For the text-containing cell, return its midpoint in (X, Y) coordinate format. 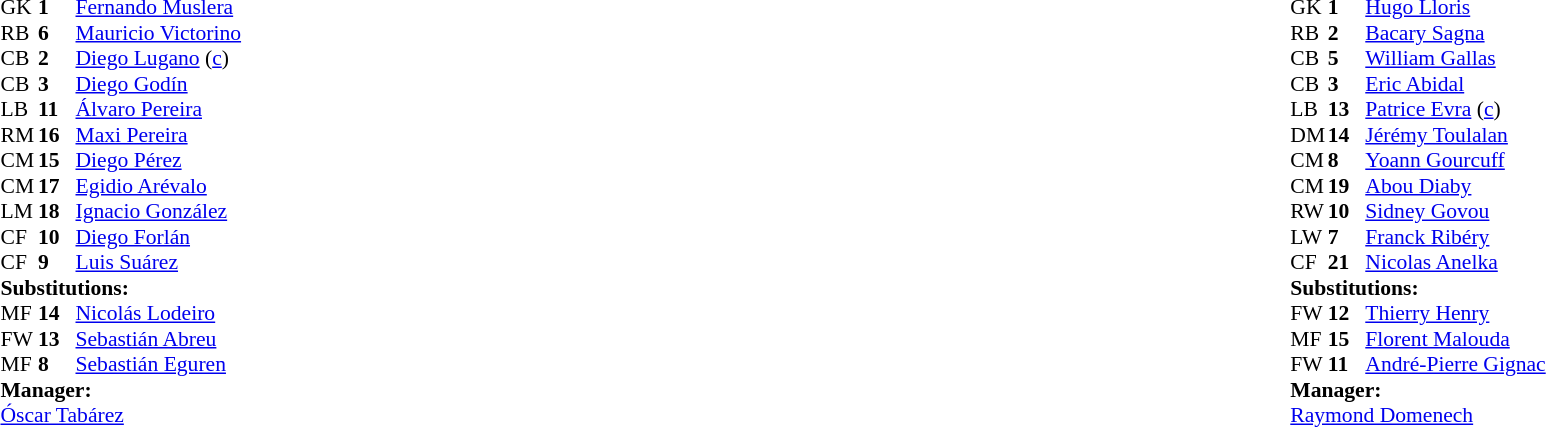
DM (1309, 135)
Diego Forlán (159, 237)
Egidio Arévalo (159, 186)
RW (1309, 211)
21 (1347, 263)
Bacary Sagna (1455, 33)
André-Pierre Gignac (1455, 365)
Jérémy Toulalan (1455, 135)
Luis Suárez (159, 263)
LM (19, 211)
12 (1347, 313)
Abou Diaby (1455, 186)
Florent Malouda (1455, 339)
Ignacio González (159, 211)
Maxi Pereira (159, 135)
17 (57, 186)
Nicolás Lodeiro (159, 313)
Thierry Henry (1455, 313)
Franck Ribéry (1455, 237)
18 (57, 211)
7 (1347, 237)
Nicolas Anelka (1455, 263)
Diego Godín (159, 84)
Álvaro Pereira (159, 109)
6 (57, 33)
9 (57, 263)
Sidney Govou (1455, 211)
16 (57, 135)
LW (1309, 237)
Patrice Evra (c) (1455, 109)
RM (19, 135)
Eric Abidal (1455, 84)
Diego Lugano (c) (159, 59)
Sebastián Eguren (159, 365)
Diego Pérez (159, 161)
19 (1347, 186)
5 (1347, 59)
Yoann Gourcuff (1455, 161)
William Gallas (1455, 59)
Mauricio Victorino (159, 33)
Sebastián Abreu (159, 339)
